Locate the cell with the specified text and output its [X, Y] center coordinate. 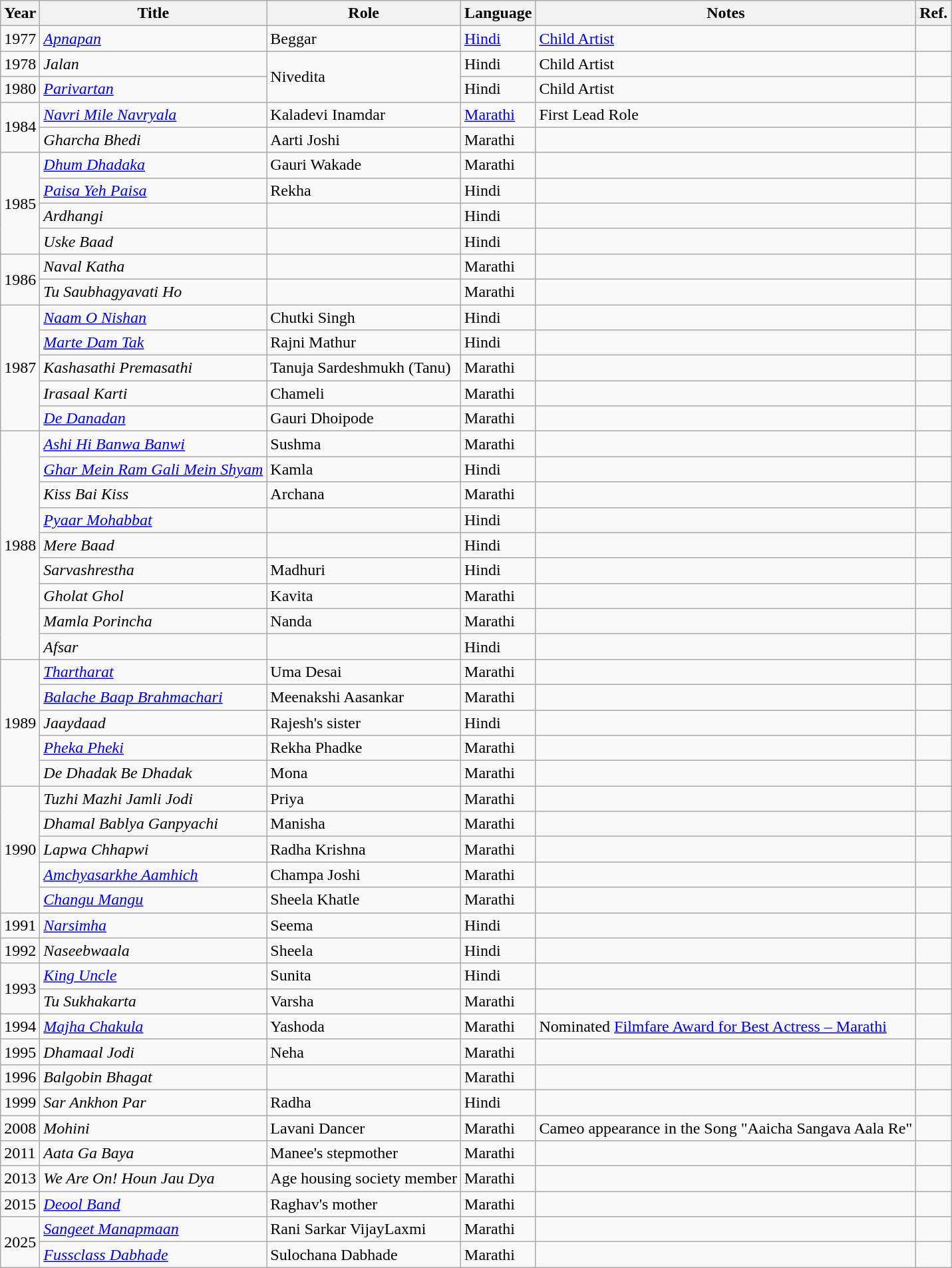
Year [20, 13]
Rekha Phadke [364, 748]
De Dhadak Be Dhadak [153, 773]
Rekha [364, 190]
Paisa Yeh Paisa [153, 190]
1987 [20, 368]
Aarti Joshi [364, 140]
Varsha [364, 1001]
Neha [364, 1052]
Beggar [364, 39]
Sushma [364, 444]
De Danadan [153, 419]
Pheka Pheki [153, 748]
Champa Joshi [364, 875]
Sangeet Manapmaan [153, 1229]
Ref. [934, 13]
Kaladevi Inamdar [364, 114]
Kiss Bai Kiss [153, 495]
Rajesh's sister [364, 722]
Chameli [364, 393]
Sheela Khatle [364, 900]
1978 [20, 64]
Raghav's mother [364, 1204]
Dhum Dhadaka [153, 165]
Mona [364, 773]
Sunita [364, 976]
Ardhangi [153, 216]
1986 [20, 279]
Sarvashrestha [153, 570]
Mere Baad [153, 545]
Cameo appearance in the Song "Aaicha Sangava Aala Re" [726, 1128]
Deool Band [153, 1204]
Aata Ga Baya [153, 1154]
1993 [20, 988]
Marte Dam Tak [153, 343]
Ghar Mein Ram Gali Mein Shyam [153, 469]
Balgobin Bhagat [153, 1077]
Meenakshi Aasankar [364, 697]
Lavani Dancer [364, 1128]
Uske Baad [153, 241]
Afsar [153, 646]
Tanuja Sardeshmukh (Tanu) [364, 368]
Chutki Singh [364, 317]
Title [153, 13]
2025 [20, 1242]
Jalan [153, 64]
Age housing society member [364, 1179]
2008 [20, 1128]
Nivedita [364, 77]
Rajni Mathur [364, 343]
Sulochana Dabhade [364, 1255]
Tuzhi Mazhi Jamli Jodi [153, 799]
1991 [20, 925]
Naam O Nishan [153, 317]
1994 [20, 1026]
1995 [20, 1052]
Thartharat [153, 672]
First Lead Role [726, 114]
Mamla Porincha [153, 621]
Kamla [364, 469]
Manee's stepmother [364, 1154]
1999 [20, 1102]
Lapwa Chhapwi [153, 849]
Notes [726, 13]
Amchyasarkhe Aamhich [153, 875]
Rani Sarkar VijayLaxmi [364, 1229]
Jaaydaad [153, 722]
2013 [20, 1179]
Yashoda [364, 1026]
Radha Krishna [364, 849]
Dhamal Bablya Ganpyachi [153, 824]
1984 [20, 127]
Pyaar Mohabbat [153, 520]
1977 [20, 39]
Fussclass Dabhade [153, 1255]
Majha Chakula [153, 1026]
Kashasathi Premasathi [153, 368]
Role [364, 13]
Madhuri [364, 570]
Naseebwaala [153, 951]
Seema [364, 925]
Changu Mangu [153, 900]
Kavita [364, 596]
Mohini [153, 1128]
Balache Baap Brahmachari [153, 697]
Gholat Ghol [153, 596]
Nanda [364, 621]
Apnapan [153, 39]
1989 [20, 722]
1996 [20, 1077]
Uma Desai [364, 672]
Navri Mile Navryala [153, 114]
2011 [20, 1154]
Archana [364, 495]
1980 [20, 89]
1988 [20, 546]
Priya [364, 799]
We Are On! Houn Jau Dya [153, 1179]
1985 [20, 203]
Ashi Hi Banwa Banwi [153, 444]
1992 [20, 951]
Parivartan [153, 89]
2015 [20, 1204]
Dhamaal Jodi [153, 1052]
Gauri Dhoipode [364, 419]
Naval Katha [153, 266]
Language [498, 13]
Sar Ankhon Par [153, 1102]
Tu Sukhakarta [153, 1001]
Gauri Wakade [364, 165]
Narsimha [153, 925]
Irasaal Karti [153, 393]
Sheela [364, 951]
Manisha [364, 824]
Tu Saubhagyavati Ho [153, 292]
1990 [20, 849]
Nominated Filmfare Award for Best Actress – Marathi [726, 1026]
Radha [364, 1102]
King Uncle [153, 976]
Gharcha Bhedi [153, 140]
